Search for the cell housing the specified text and yield its [X, Y] center coordinate. 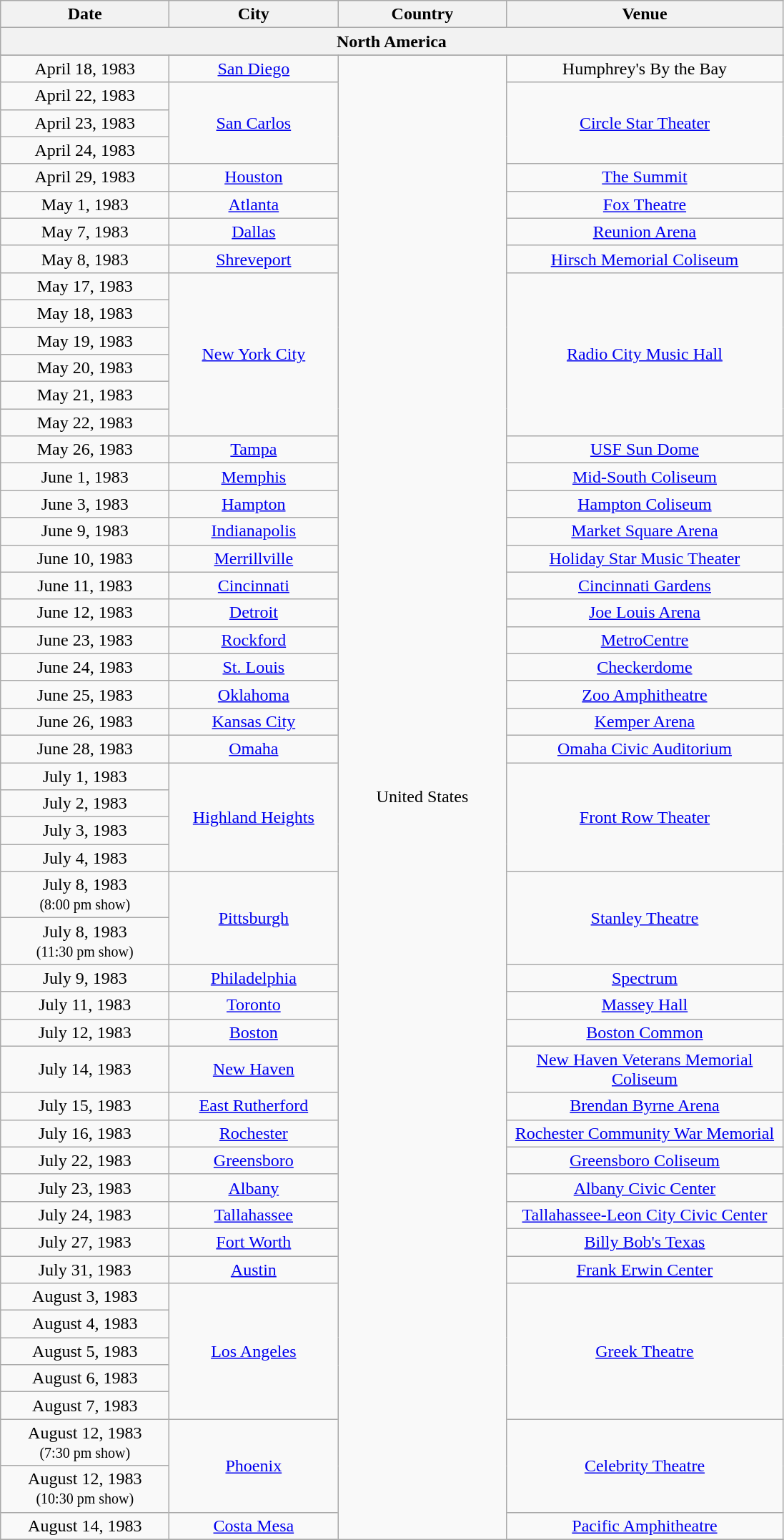
East Rutherford [254, 1106]
July 11, 1983 [85, 1005]
Humphrey's By the Bay [645, 69]
August 12, 1983(7:30 pm show) [85, 1443]
August 6, 1983 [85, 1378]
Costa Mesa [254, 1526]
Greensboro [254, 1160]
Boston Common [645, 1032]
June 25, 1983 [85, 694]
St. Louis [254, 667]
Greensboro Coliseum [645, 1160]
New Haven Veterans Memorial Coliseum [645, 1070]
Pacific Amphitheatre [645, 1526]
May 21, 1983 [85, 395]
June 23, 1983 [85, 640]
San Diego [254, 69]
June 3, 1983 [85, 504]
Fort Worth [254, 1242]
May 26, 1983 [85, 450]
Billy Bob's Texas [645, 1242]
April 22, 1983 [85, 96]
Phoenix [254, 1466]
May 19, 1983 [85, 341]
July 24, 1983 [85, 1215]
Merrillville [254, 558]
Radio City Music Hall [645, 354]
July 27, 1983 [85, 1242]
May 17, 1983 [85, 286]
MetroCentre [645, 640]
Hirsch Memorial Coliseum [645, 259]
April 18, 1983 [85, 69]
May 18, 1983 [85, 313]
July 31, 1983 [85, 1269]
June 26, 1983 [85, 721]
Houston [254, 177]
USF Sun Dome [645, 450]
July 14, 1983 [85, 1070]
Hampton [254, 504]
Indianapolis [254, 531]
Philadelphia [254, 978]
Albany Civic Center [645, 1188]
Shreveport [254, 259]
Hampton Coliseum [645, 504]
Oklahoma [254, 694]
Austin [254, 1269]
Highland Heights [254, 816]
Albany [254, 1188]
July 1, 1983 [85, 776]
Reunion Arena [645, 232]
Omaha Civic Auditorium [645, 749]
Tallahassee [254, 1215]
New York City [254, 354]
June 24, 1983 [85, 667]
Atlanta [254, 204]
Greek Theatre [645, 1351]
July 9, 1983 [85, 978]
August 4, 1983 [85, 1324]
Date [85, 14]
July 23, 1983 [85, 1188]
June 11, 1983 [85, 586]
New Haven [254, 1070]
Celebrity Theatre [645, 1466]
April 29, 1983 [85, 177]
July 12, 1983 [85, 1032]
August 7, 1983 [85, 1406]
Kemper Arena [645, 721]
Omaha [254, 749]
July 16, 1983 [85, 1133]
Zoo Amphitheatre [645, 694]
July 2, 1983 [85, 804]
Frank Erwin Center [645, 1269]
Stanley Theatre [645, 918]
Rockford [254, 640]
Brendan Byrne Arena [645, 1106]
Detroit [254, 613]
May 8, 1983 [85, 259]
May 20, 1983 [85, 368]
July 22, 1983 [85, 1160]
Kansas City [254, 721]
July 4, 1983 [85, 858]
Rochester Community War Memorial [645, 1133]
Pittsburgh [254, 918]
Cincinnati Gardens [645, 586]
Joe Louis Arena [645, 613]
May 7, 1983 [85, 232]
North America [392, 41]
Massey Hall [645, 1005]
May 22, 1983 [85, 423]
Front Row Theater [645, 816]
July 3, 1983 [85, 831]
April 23, 1983 [85, 123]
Mid-South Coliseum [645, 477]
Tampa [254, 450]
August 14, 1983 [85, 1526]
April 24, 1983 [85, 150]
August 5, 1983 [85, 1351]
June 10, 1983 [85, 558]
Rochester [254, 1133]
Boston [254, 1032]
Los Angeles [254, 1351]
Memphis [254, 477]
Toronto [254, 1005]
Fox Theatre [645, 204]
The Summit [645, 177]
United States [422, 797]
July 8, 1983(11:30 pm show) [85, 941]
Circle Star Theater [645, 123]
June 9, 1983 [85, 531]
June 1, 1983 [85, 477]
July 8, 1983(8:00 pm show) [85, 895]
Spectrum [645, 978]
May 1, 1983 [85, 204]
June 28, 1983 [85, 749]
Cincinnati [254, 586]
Market Square Arena [645, 531]
August 3, 1983 [85, 1297]
Holiday Star Music Theater [645, 558]
Venue [645, 14]
August 12, 1983(10:30 pm show) [85, 1489]
Dallas [254, 232]
Country [422, 14]
Tallahassee-Leon City Civic Center [645, 1215]
July 15, 1983 [85, 1106]
City [254, 14]
Checkerdome [645, 667]
San Carlos [254, 123]
June 12, 1983 [85, 613]
